Search for the cell housing the specified text and yield its (x, y) center coordinate. 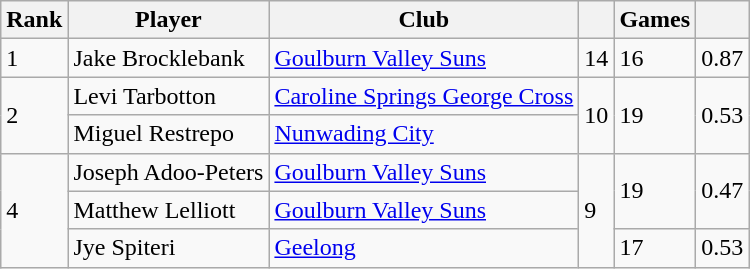
Levi Tarbotton (168, 96)
9 (596, 210)
Miguel Restrepo (168, 134)
0.87 (722, 58)
14 (596, 58)
16 (655, 58)
Nunwading City (424, 134)
Club (424, 20)
Caroline Springs George Cross (424, 96)
Rank (34, 20)
Jye Spiteri (168, 248)
10 (596, 115)
17 (655, 248)
Jake Brocklebank (168, 58)
4 (34, 210)
Games (655, 20)
Matthew Lelliott (168, 210)
0.47 (722, 191)
Geelong (424, 248)
Joseph Adoo-Peters (168, 172)
1 (34, 58)
Player (168, 20)
2 (34, 115)
